Output the (X, Y) coordinate of the center of the cell containing the given text.  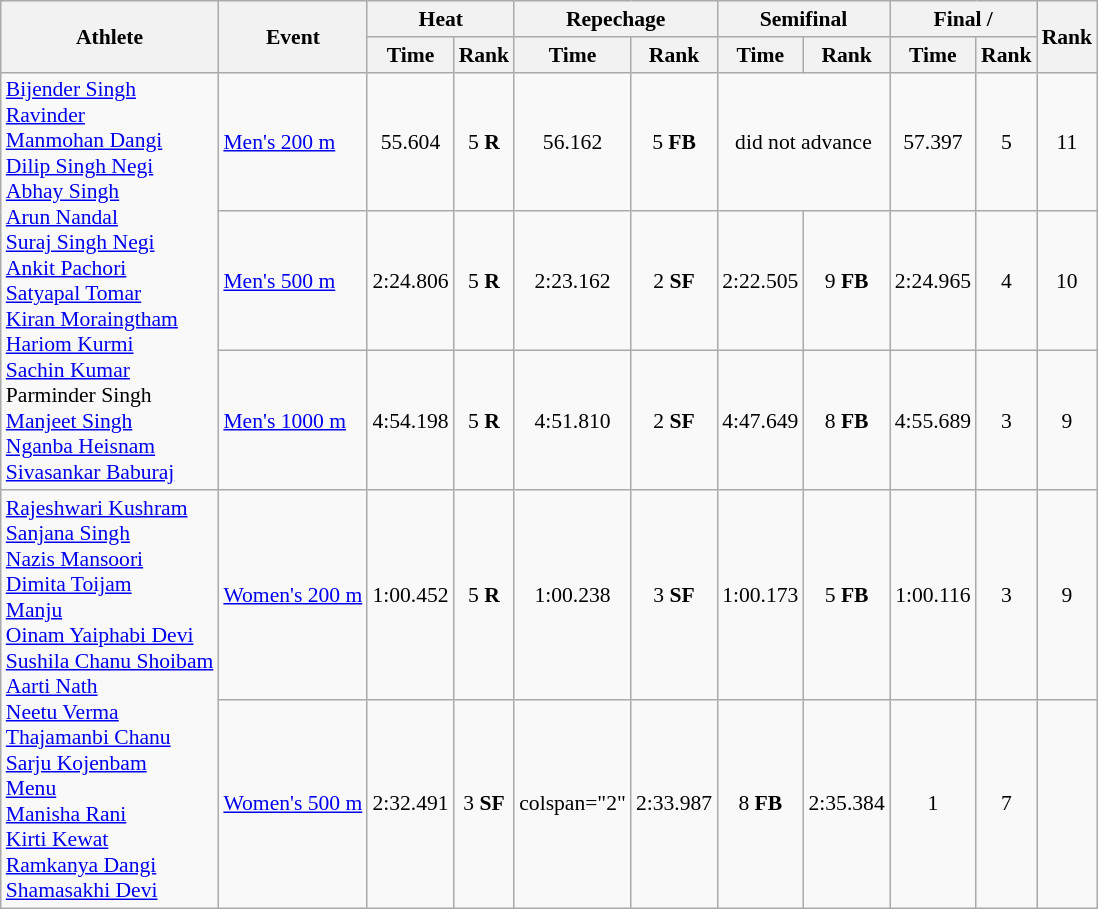
4 (1006, 282)
Repechage (616, 19)
2:23.162 (572, 282)
1:00.116 (933, 596)
Men's 200 m (292, 142)
5 (1006, 142)
2:22.505 (760, 282)
7 (1006, 804)
9 FB (846, 282)
Men's 500 m (292, 282)
1:00.452 (410, 596)
56.162 (572, 142)
4:55.689 (933, 420)
Men's 1000 m (292, 420)
10 (1068, 282)
55.604 (410, 142)
2:32.491 (410, 804)
2:24.806 (410, 282)
Women's 200 m (292, 596)
2:35.384 (846, 804)
4:51.810 (572, 420)
4:47.649 (760, 420)
Heat (440, 19)
colspan="2" (572, 804)
1:00.173 (760, 596)
Event (292, 36)
57.397 (933, 142)
did not advance (804, 142)
2:33.987 (674, 804)
Final / (964, 19)
11 (1068, 142)
4:54.198 (410, 420)
Women's 500 m (292, 804)
Semifinal (804, 19)
1:00.238 (572, 596)
Athlete (110, 36)
1 (933, 804)
2:24.965 (933, 282)
